Extract the [X, Y] coordinate from the center of the cell holding the provided text.  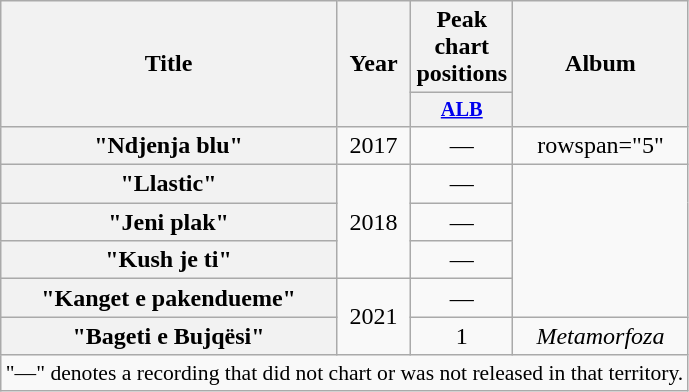
ALB [462, 110]
2018 [374, 222]
"Llastic" [169, 184]
"Jeni plak" [169, 222]
rowspan="5" [601, 145]
"Ndjenja blu" [169, 145]
2021 [374, 317]
Album [601, 64]
"Bageti e Bujqësi" [169, 336]
Title [169, 64]
Year [374, 64]
Peak chart positions [462, 47]
Metamorfoza [601, 336]
"Kush je ti" [169, 260]
1 [462, 336]
2017 [374, 145]
"—" denotes a recording that did not chart or was not released in that territory. [345, 373]
"Kanget e pakendueme" [169, 298]
